Pinpoint the cell where the given text exists, returning its [x, y] midpoint coordinate. 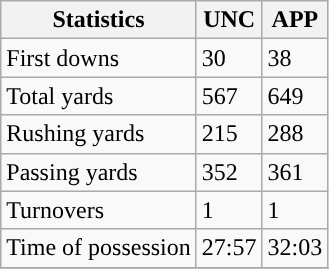
32:03 [295, 248]
Statistics [99, 20]
UNC [229, 20]
288 [295, 134]
Turnovers [99, 210]
Passing yards [99, 172]
Total yards [99, 96]
352 [229, 172]
27:57 [229, 248]
361 [295, 172]
30 [229, 58]
567 [229, 96]
38 [295, 58]
First downs [99, 58]
215 [229, 134]
Time of possession [99, 248]
649 [295, 96]
APP [295, 20]
Rushing yards [99, 134]
